Provide the (X, Y) coordinate of the cell's center where the given text is located.  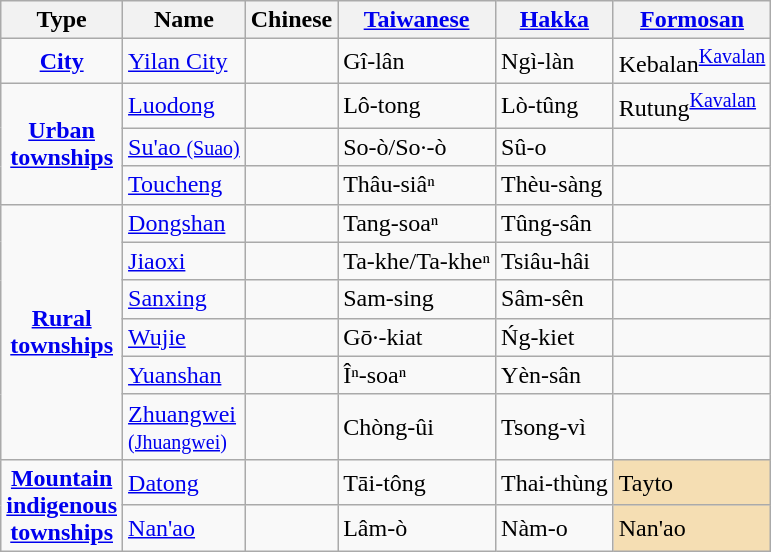
Name (184, 20)
Lô-tong (417, 106)
Taiwanese (417, 20)
Sanxing (184, 299)
Ńg-kiet (555, 337)
Nàm-o (555, 528)
Dongshan (184, 223)
Jiaoxi (184, 261)
Toucheng (184, 185)
Gō·-kiat (417, 337)
Hakka (555, 20)
Sâm-sên (555, 299)
Tûng-sân (555, 223)
Îⁿ-soaⁿ (417, 375)
Type (62, 20)
Thâu-siâⁿ (417, 185)
Datong (184, 482)
Su'ao (Suao) (184, 147)
Luodong (184, 106)
Tang-soaⁿ (417, 223)
Tayto (692, 482)
RutungKavalan (692, 106)
Chinese (291, 20)
KebalanKavalan (692, 62)
Yilan City (184, 62)
Urbantownships (62, 144)
Thèu-sàng (555, 185)
Gî-lân (417, 62)
Formosan (692, 20)
Thai-thùng (555, 482)
Tsong-vì (555, 426)
City (62, 62)
Lò-tûng (555, 106)
Yèn-sân (555, 375)
Sû-o (555, 147)
Chòng-ûi (417, 426)
Mountainindigenoustownships (62, 505)
Tāi-tông (417, 482)
Ta-khe/Ta-kheⁿ (417, 261)
Ruraltownships (62, 332)
Sam-sing (417, 299)
Zhuangwei(Jhuangwei) (184, 426)
Tsiâu-hâi (555, 261)
Lâm-ò (417, 528)
Yuanshan (184, 375)
Ngì-làn (555, 62)
Wujie (184, 337)
So-ò/So·-ò (417, 147)
